Capture the cell that displays the provided text and extract its [X, Y] central coordinate. 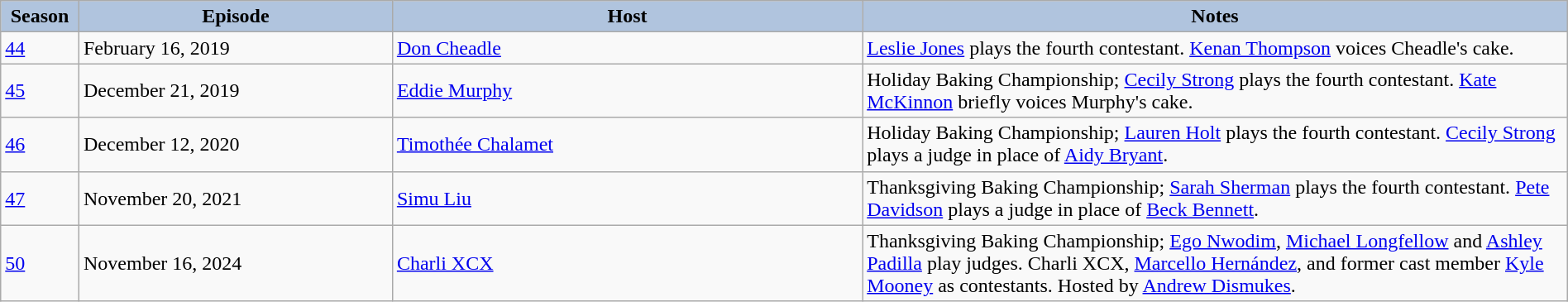
November 16, 2024 [235, 263]
45 [40, 91]
46 [40, 144]
Don Cheadle [627, 48]
Simu Liu [627, 199]
Season [40, 17]
Holiday Baking Championship; Cecily Strong plays the fourth contestant. Kate McKinnon briefly voices Murphy's cake. [1216, 91]
February 16, 2019 [235, 48]
Holiday Baking Championship; Lauren Holt plays the fourth contestant. Cecily Strong plays a judge in place of Aidy Bryant. [1216, 144]
Host [627, 17]
December 21, 2019 [235, 91]
Notes [1216, 17]
Eddie Murphy [627, 91]
November 20, 2021 [235, 199]
December 12, 2020 [235, 144]
Charli XCX [627, 263]
44 [40, 48]
Timothée Chalamet [627, 144]
47 [40, 199]
Episode [235, 17]
Thanksgiving Baking Championship; Sarah Sherman plays the fourth contestant. Pete Davidson plays a judge in place of Beck Bennett. [1216, 199]
Leslie Jones plays the fourth contestant. Kenan Thompson voices Cheadle's cake. [1216, 48]
50 [40, 263]
